Pinpoint the cell where the given text exists, returning its [x, y] midpoint coordinate. 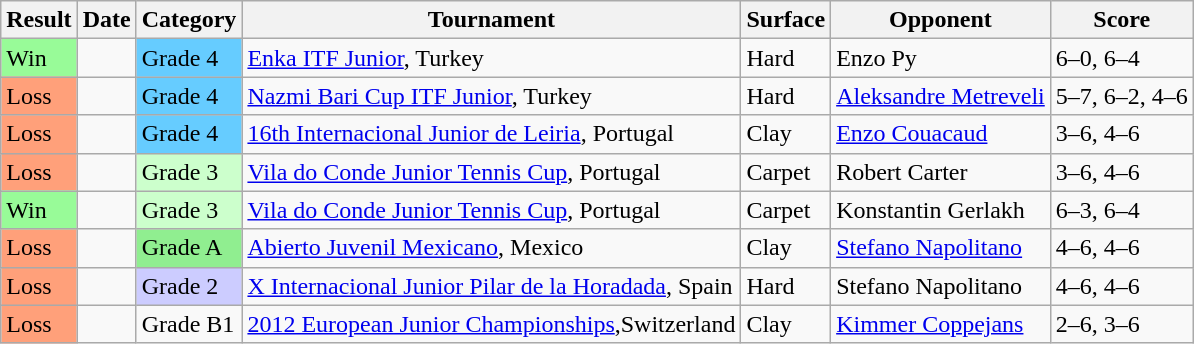
Konstantin Gerlakh [941, 210]
Tournament [492, 20]
X Internacional Junior Pilar de la Horadada, Spain [492, 286]
Grade 2 [189, 286]
Opponent [941, 20]
Aleksandre Metreveli [941, 96]
16th Internacional Junior de Leiria, Portugal [492, 134]
Grade B1 [189, 324]
Nazmi Bari Cup ITF Junior, Turkey [492, 96]
Grade A [189, 248]
Enzo Couacaud [941, 134]
Enka ITF Junior, Turkey [492, 58]
Enzo Py [941, 58]
Category [189, 20]
Kimmer Coppejans [941, 324]
Abierto Juvenil Mexicano, Mexico [492, 248]
Result [39, 20]
6–0, 6–4 [1122, 58]
Score [1122, 20]
6–3, 6–4 [1122, 210]
2012 European Junior Championships,Switzerland [492, 324]
2–6, 3–6 [1122, 324]
Surface [786, 20]
Robert Carter [941, 172]
5–7, 6–2, 4–6 [1122, 96]
Date [106, 20]
